Search for the cell housing the specified text and yield its (x, y) center coordinate. 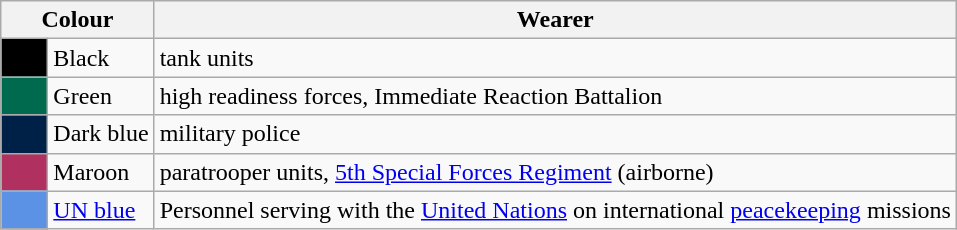
military police (555, 134)
Colour (78, 20)
paratrooper units, 5th Special Forces Regiment (airborne) (555, 172)
Green (101, 96)
Personnel serving with the United Nations on international peacekeeping missions (555, 210)
Maroon (101, 172)
high readiness forces, Immediate Reaction Battalion (555, 96)
Wearer (555, 20)
Dark blue (101, 134)
tank units (555, 58)
Black (101, 58)
UN blue (101, 210)
